Detect which cell encompasses the target text, then output its [X, Y] center coordinate. 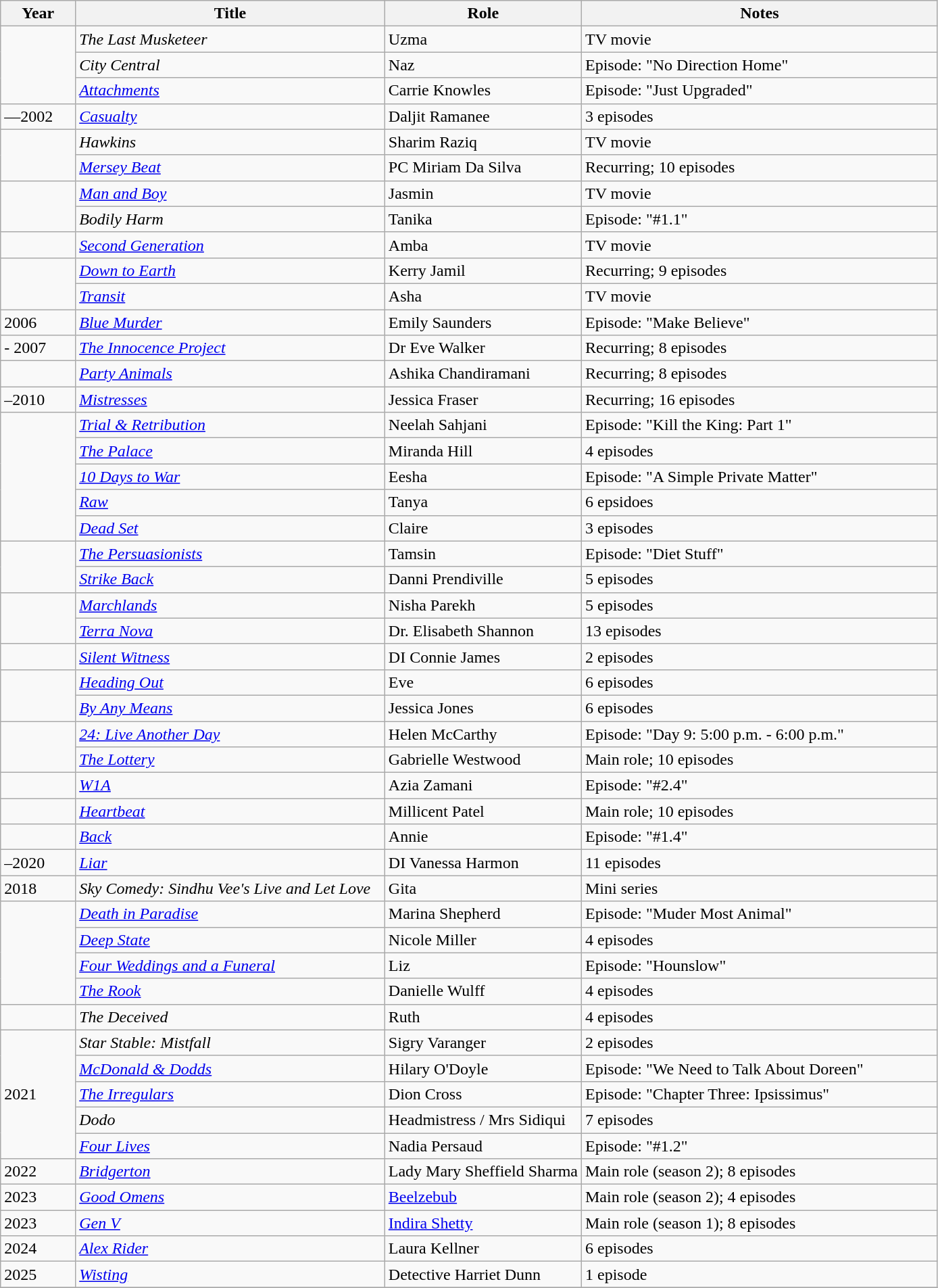
7 episodes [760, 1120]
13 episodes [760, 631]
Role [483, 14]
Marina Shepherd [483, 914]
Back [230, 837]
Nicole Miller [483, 940]
Danni Prendiville [483, 579]
Recurring; 9 episodes [760, 270]
–2020 [38, 863]
Gita [483, 888]
The Lottery [230, 760]
Daljit Ramanee [483, 116]
Sky Comedy: Sindhu Vee's Live and Let Love [230, 888]
Miranda Hill [483, 451]
The Last Musketeer [230, 39]
Casualty [230, 116]
Nisha Parekh [483, 605]
Sharim Raziq [483, 142]
W1A [230, 786]
PC Miriam Da Silva [483, 168]
6 epsidoes [760, 502]
Recurring; 16 episodes [760, 400]
Four Weddings and a Funeral [230, 965]
Episode: "Hounslow" [760, 965]
Mersey Beat [230, 168]
Strike Back [230, 579]
Danielle Wulff [483, 991]
Episode: "#1.1" [760, 219]
Gabrielle Westwood [483, 760]
Bodily Harm [230, 219]
Main role (season 2); 4 episodes [760, 1197]
Hawkins [230, 142]
Naz [483, 65]
Terra Nova [230, 631]
Helen McCarthy [483, 734]
Laura Kellner [483, 1249]
Mini series [760, 888]
Beelzebub [483, 1197]
Claire [483, 528]
The Persuasionists [230, 554]
Carrie Knowles [483, 91]
Man and Boy [230, 193]
Asha [483, 296]
Tanika [483, 219]
Bridgerton [230, 1172]
2022 [38, 1172]
Sigry Varanger [483, 1043]
The Palace [230, 451]
Recurring; 10 episodes [760, 168]
Dr Eve Walker [483, 348]
Death in Paradise [230, 914]
Episode: "Make Believe" [760, 323]
—2002 [38, 116]
Notes [760, 14]
Hilary O'Doyle [483, 1068]
Heading Out [230, 682]
2024 [38, 1249]
Nadia Persaud [483, 1146]
Episode: "Muder Most Animal" [760, 914]
2021 [38, 1094]
City Central [230, 65]
Annie [483, 837]
Episode: "Day 9: 5:00 p.m. - 6:00 p.m." [760, 734]
Liar [230, 863]
Ruth [483, 1017]
Emily Saunders [483, 323]
Party Animals [230, 374]
Deep State [230, 940]
Episode: "Diet Stuff" [760, 554]
10 Days to War [230, 477]
Tanya [483, 502]
Neelah Sahjani [483, 425]
Headmistress / Mrs Sidiqui [483, 1120]
DI Connie James [483, 657]
Eesha [483, 477]
Main role (season 1); 8 episodes [760, 1223]
Azia Zamani [483, 786]
Mistresses [230, 400]
Indira Shetty [483, 1223]
Marchlands [230, 605]
Dr. Elisabeth Shannon [483, 631]
Episode: "A Simple Private Matter" [760, 477]
The Irregulars [230, 1094]
Down to Earth [230, 270]
Episode: "Kill the King: Part 1" [760, 425]
Jessica Jones [483, 708]
Second Generation [230, 245]
Star Stable: Mistfall [230, 1043]
–2010 [38, 400]
Millicent Patel [483, 811]
Main role (season 2); 8 episodes [760, 1172]
2006 [38, 323]
Dodo [230, 1120]
Trial & Retribution [230, 425]
By Any Means [230, 708]
DI Vanessa Harmon [483, 863]
Blue Murder [230, 323]
Transit [230, 296]
Lady Mary Sheffield Sharma [483, 1172]
2025 [38, 1274]
Heartbeat [230, 811]
Amba [483, 245]
Good Omens [230, 1197]
Kerry Jamil [483, 270]
Jessica Fraser [483, 400]
Wisting [230, 1274]
McDonald & Dodds [230, 1068]
1 episode [760, 1274]
Jasmin [483, 193]
Silent Witness [230, 657]
2018 [38, 888]
Episode: "No Direction Home" [760, 65]
Eve [483, 682]
The Deceived [230, 1017]
Detective Harriet Dunn [483, 1274]
Dion Cross [483, 1094]
The Rook [230, 991]
The Innocence Project [230, 348]
Alex Rider [230, 1249]
Uzma [483, 39]
Episode: "Chapter Three: Ipsissimus" [760, 1094]
Gen V [230, 1223]
Attachments [230, 91]
Raw [230, 502]
Year [38, 14]
Episode: "We Need to Talk About Doreen" [760, 1068]
Episode: "Just Upgraded" [760, 91]
- 2007 [38, 348]
Ashika Chandiramani [483, 374]
Four Lives [230, 1146]
24: Live Another Day [230, 734]
Dead Set [230, 528]
Episode: "#1.2" [760, 1146]
Title [230, 14]
Episode: "#1.4" [760, 837]
11 episodes [760, 863]
Liz [483, 965]
Episode: "#2.4" [760, 786]
Tamsin [483, 554]
